Provide the [x, y] coordinate of the cell's center where the given text is located.  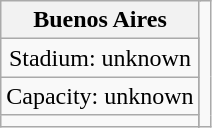
Stadium: unknown [100, 58]
Buenos Aires [100, 20]
Capacity: unknown [100, 96]
